Search for the cell housing the specified text and yield its [X, Y] center coordinate. 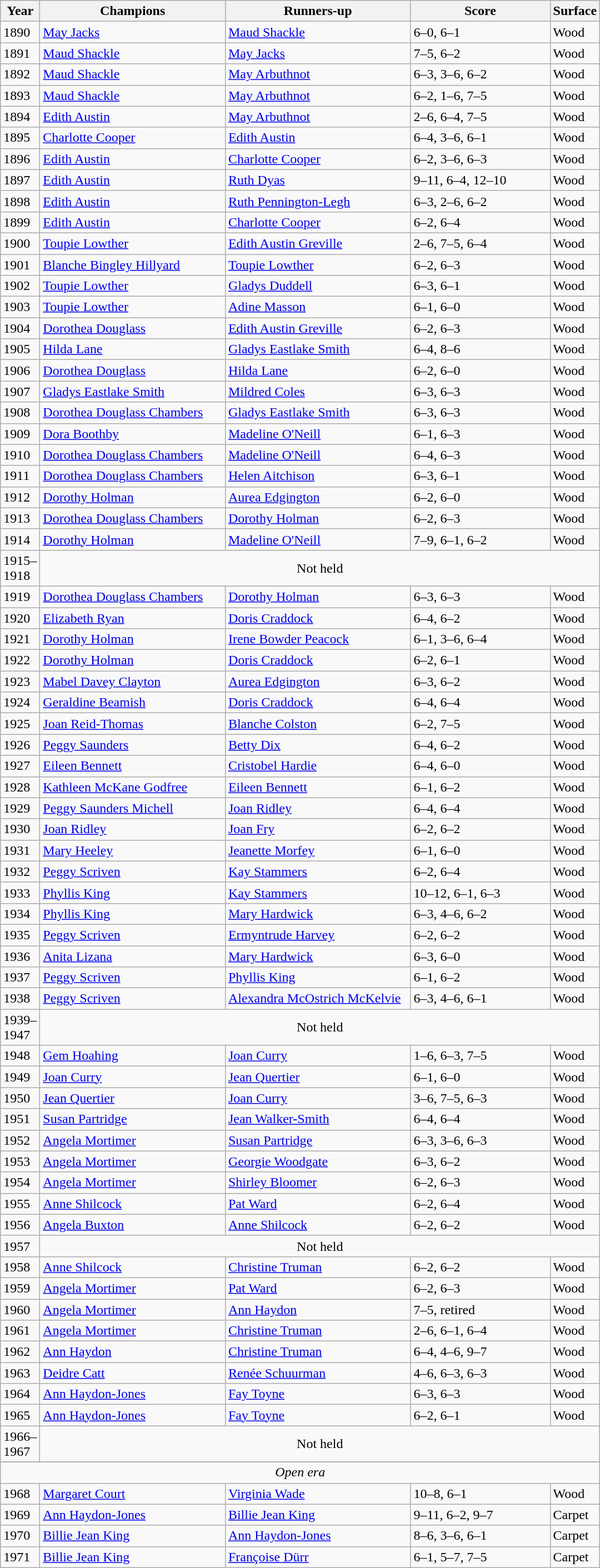
4–6, 6–3, 6–3 [480, 1373]
Mary Heeley [133, 850]
1891 [20, 53]
1925 [20, 724]
6–4, 6–0 [480, 766]
6–3, 2–6, 6–2 [480, 201]
1922 [20, 660]
1932 [20, 871]
1893 [20, 96]
1954 [20, 1183]
1964 [20, 1394]
1956 [20, 1225]
1970 [20, 1536]
Jean Walker-Smith [318, 1119]
1930 [20, 829]
1910 [20, 455]
1907 [20, 392]
1953 [20, 1161]
1900 [20, 243]
Irene Bowder Peacock [318, 639]
1948 [20, 1056]
1892 [20, 74]
Deidre Catt [133, 1373]
6–1, 6–3 [480, 434]
1938 [20, 999]
Joan Fry [318, 829]
Gem Hoahing [133, 1056]
1958 [20, 1267]
10–8, 6–1 [480, 1494]
1898 [20, 201]
6–2, 7–5 [480, 724]
Ruth Pennington-Legh [318, 201]
1955 [20, 1204]
1890 [20, 32]
6–2, 1–6, 7–5 [480, 96]
6–1, 3–6, 6–4 [480, 639]
1899 [20, 222]
1949 [20, 1077]
Anita Lizana [133, 956]
6–3, 4–6, 6–1 [480, 999]
9–11, 6–2, 9–7 [480, 1515]
6–3, 3–6, 6–2 [480, 74]
Peggy Saunders [133, 745]
1935 [20, 935]
1936 [20, 956]
9–11, 6–4, 12–10 [480, 180]
Champions [133, 11]
Mildred Coles [318, 392]
6–3, 3–6, 6–3 [480, 1140]
1896 [20, 159]
Score [480, 11]
Kathleen McKane Godfree [133, 787]
Jeanette Morfey [318, 850]
1966–1967 [20, 1444]
10–12, 6–1, 6–3 [480, 893]
1968 [20, 1494]
Virginia Wade [318, 1494]
1971 [20, 1557]
2–6, 6–1, 6–4 [480, 1331]
Margaret Court [133, 1494]
1959 [20, 1288]
1905 [20, 349]
1961 [20, 1331]
Dora Boothby [133, 434]
6–3, 6–0 [480, 956]
Elizabeth Ryan [133, 618]
Year [20, 11]
1939–1947 [20, 1028]
6–4, 4–6, 9–7 [480, 1352]
1962 [20, 1352]
7–9, 6–1, 6–2 [480, 539]
Blanche Bingley Hillyard [133, 265]
Surface [575, 11]
Runners-up [318, 11]
1931 [20, 850]
1906 [20, 370]
1927 [20, 766]
1963 [20, 1373]
1921 [20, 639]
Adine Masson [318, 307]
1928 [20, 787]
1965 [20, 1415]
6–4, 3–6, 6–1 [480, 138]
1913 [20, 518]
Cristobel Hardie [318, 766]
1960 [20, 1309]
1894 [20, 117]
1952 [20, 1140]
2–6, 6–4, 7–5 [480, 117]
1926 [20, 745]
Peggy Saunders Michell [133, 808]
6–4, 6–3 [480, 455]
1903 [20, 307]
1902 [20, 286]
1969 [20, 1515]
1924 [20, 703]
7–5, 6–2 [480, 53]
1–6, 6–3, 7–5 [480, 1056]
Ermyntrude Harvey [318, 935]
2–6, 7–5, 6–4 [480, 243]
1919 [20, 597]
6–1, 5–7, 7–5 [480, 1557]
1914 [20, 539]
1897 [20, 180]
6–0, 6–1 [480, 32]
1957 [20, 1246]
1911 [20, 476]
7–5, retired [480, 1309]
Open era [300, 1472]
3–6, 7–5, 6–3 [480, 1098]
Françoise Dürr [318, 1557]
6–3, 4–6, 6–2 [480, 914]
Joan Reid-Thomas [133, 724]
1934 [20, 914]
1950 [20, 1098]
6–2, 3–6, 6–3 [480, 159]
8–6, 3–6, 6–1 [480, 1536]
1920 [20, 618]
Ruth Dyas [318, 180]
1909 [20, 434]
1937 [20, 978]
Shirley Bloomer [318, 1183]
Georgie Woodgate [318, 1161]
6–4, 8–6 [480, 349]
1915–1918 [20, 568]
1895 [20, 138]
Mabel Davey Clayton [133, 682]
Betty Dix [318, 745]
Gladys Duddell [318, 286]
1908 [20, 413]
1901 [20, 265]
1933 [20, 893]
Alexandra McOstrich McKelvie [318, 999]
1904 [20, 328]
1923 [20, 682]
1951 [20, 1119]
Renée Schuurman [318, 1373]
Geraldine Beamish [133, 703]
1912 [20, 497]
1929 [20, 808]
Angela Buxton [133, 1225]
Helen Aitchison [318, 476]
Blanche Colston [318, 724]
